Output the [x, y] coordinate of the center of the cell containing the given text.  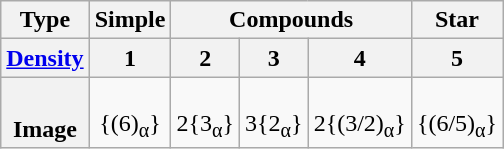
3 [274, 58]
Star [456, 20]
Density [45, 58]
Compounds [291, 20]
4 [360, 58]
3{2α} [274, 112]
Image [45, 112]
Type [45, 20]
2 [206, 58]
{(6)α} [130, 112]
Simple [130, 20]
1 [130, 58]
5 [456, 58]
2{3α} [206, 112]
{(6/5)α} [456, 112]
2{(3/2)α} [360, 112]
